Determine the [X, Y] coordinate at the center of the cell enclosing the given text.  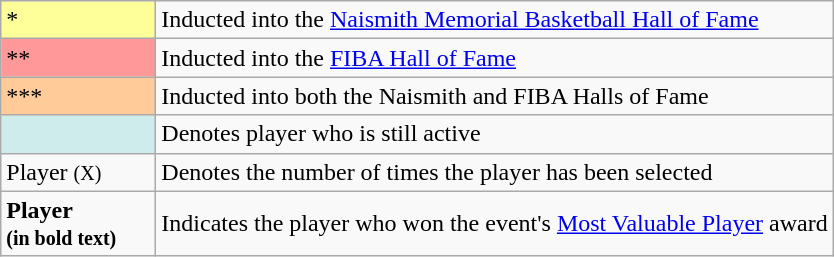
Player(in bold text) [78, 224]
*** [78, 96]
Inducted into both the Naismith and FIBA Halls of Fame [494, 96]
Inducted into the Naismith Memorial Basketball Hall of Fame [494, 20]
Denotes player who is still active [494, 134]
Inducted into the FIBA Hall of Fame [494, 58]
** [78, 58]
Player (X) [78, 172]
Denotes the number of times the player has been selected [494, 172]
* [78, 20]
Indicates the player who won the event's Most Valuable Player award [494, 224]
